Return the [x, y] coordinate for the center point of the cell that contains the specified text.  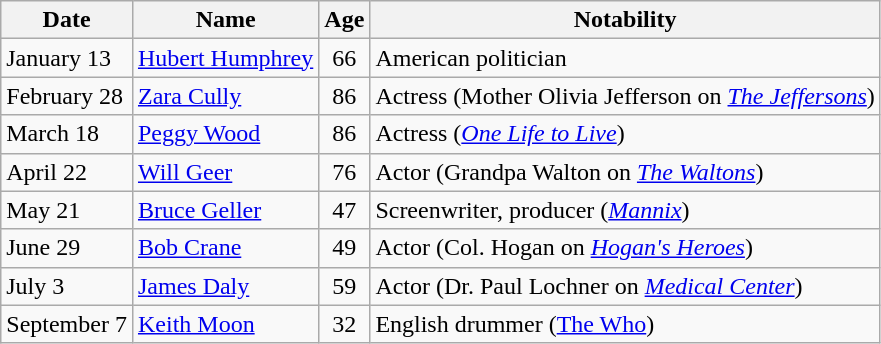
Bruce Geller [225, 210]
July 3 [67, 286]
Will Geer [225, 172]
47 [344, 210]
Bob Crane [225, 248]
Zara Cully [225, 96]
February 28 [67, 96]
Actor (Col. Hogan on Hogan's Heroes) [626, 248]
Notability [626, 20]
English drummer (The Who) [626, 324]
June 29 [67, 248]
Peggy Wood [225, 134]
76 [344, 172]
Actress (Mother Olivia Jefferson on The Jeffersons) [626, 96]
Hubert Humphrey [225, 58]
Actor (Dr. Paul Lochner on Medical Center) [626, 286]
Keith Moon [225, 324]
32 [344, 324]
Actress (One Life to Live) [626, 134]
Date [67, 20]
Age [344, 20]
March 18 [67, 134]
American politician [626, 58]
Actor (Grandpa Walton on The Waltons) [626, 172]
January 13 [67, 58]
May 21 [67, 210]
59 [344, 286]
April 22 [67, 172]
Name [225, 20]
49 [344, 248]
James Daly [225, 286]
September 7 [67, 324]
66 [344, 58]
Screenwriter, producer (Mannix) [626, 210]
